Return the [x, y] coordinate for the center point of the cell that contains the specified text.  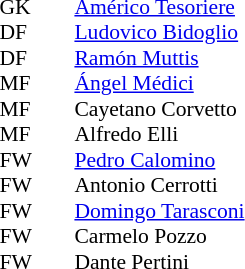
Ludovico Bidoglio [159, 33]
Carmelo Pozzo [159, 237]
Ángel Médici [159, 83]
Domingo Tarasconi [159, 211]
Antonio Cerrotti [159, 185]
Pedro Calomino [159, 160]
Alfredo Elli [159, 135]
Ramón Muttis [159, 58]
Cayetano Corvetto [159, 109]
